Return the [X, Y] coordinate for the center point of the cell that contains the specified text.  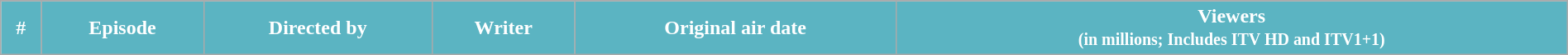
Writer [503, 28]
Original air date [735, 28]
Episode [122, 28]
Viewers(in millions; Includes ITV HD and ITV1+1) [1231, 28]
# [22, 28]
Directed by [318, 28]
